Provide the [X, Y] coordinate of the cell's center where the given text is located.  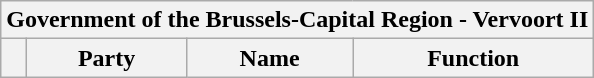
Function [474, 58]
Name [269, 58]
Party [107, 58]
Government of the Brussels-Capital Region - Vervoort II [298, 20]
